Extract the [X, Y] coordinate from the center of the cell holding the provided text.  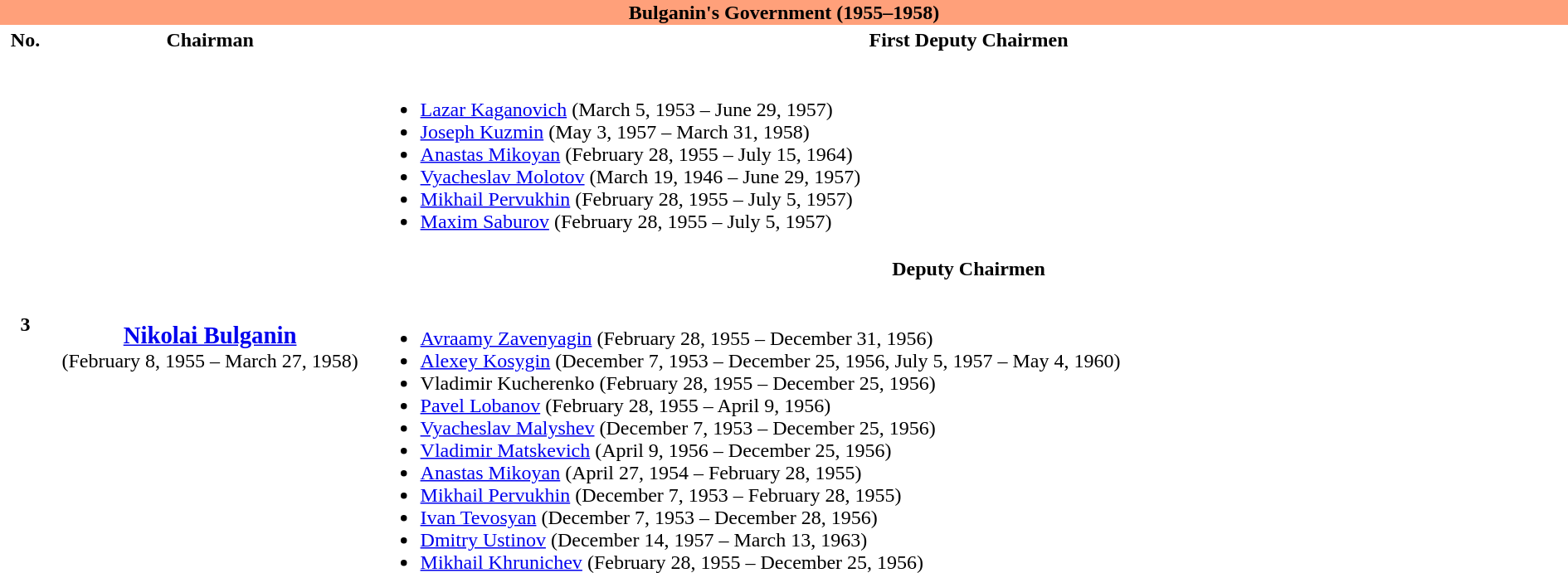
First Deputy Chairmen [969, 40]
Bulganin's Government (1955–1958) [784, 12]
Chairman [210, 40]
Deputy Chairmen [969, 269]
No. [25, 40]
